Return [x, y] of the center of cell containing provided text 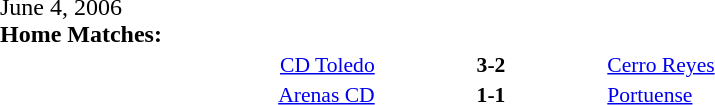
3-2 [492, 64]
